Identify which cell holds the provided text, then report its (x, y) central coordinate. 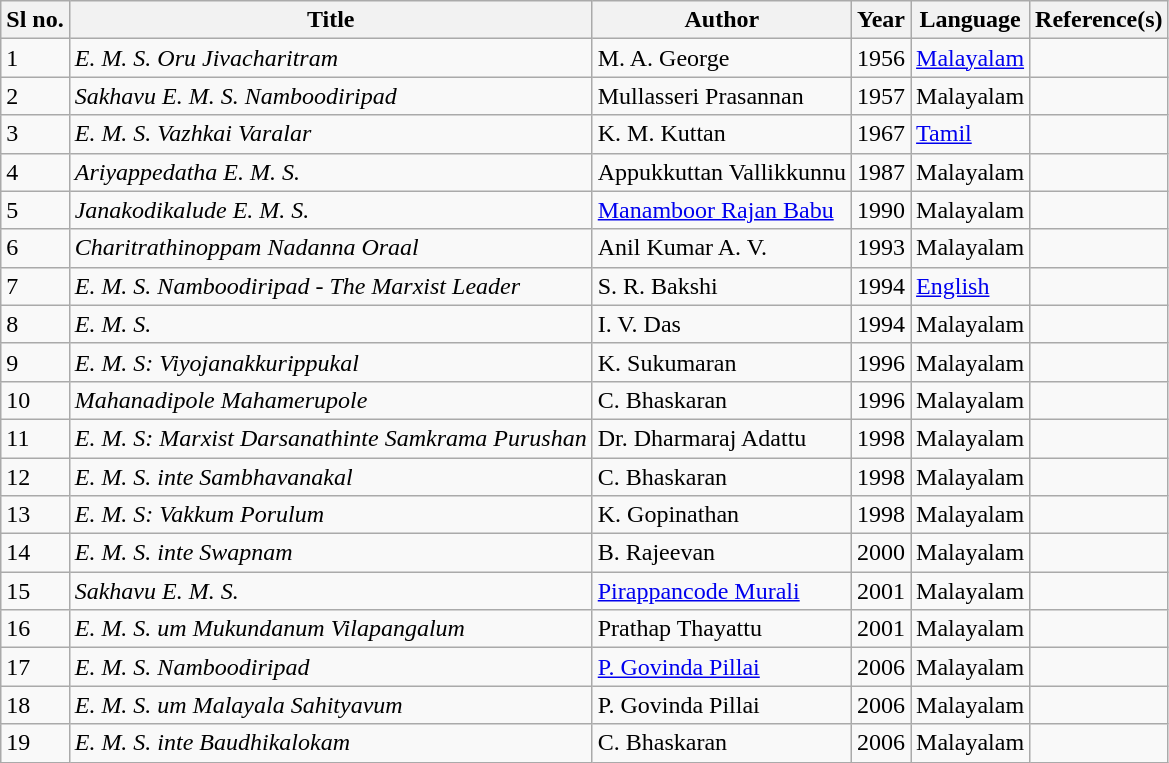
1956 (882, 58)
E. M. S: Vakkum Porulum (330, 515)
K. Sukumaran (722, 362)
E. M. S. um Malayala Sahityavum (330, 705)
1 (35, 58)
B. Rajeevan (722, 553)
Anil Kumar A. V. (722, 248)
E. M. S. Vazhkai Varalar (330, 134)
1967 (882, 134)
Dr. Dharmaraj Adattu (722, 438)
Tamil (970, 134)
16 (35, 629)
3 (35, 134)
Title (330, 20)
E. M. S. inte Baudhikalokam (330, 743)
Appukkuttan Vallikkunnu (722, 172)
I. V. Das (722, 324)
K. Gopinathan (722, 515)
Charitrathinoppam Nadanna Oraal (330, 248)
10 (35, 400)
E. M. S. um Mukundanum Vilapangalum (330, 629)
Janakodikalude E. M. S. (330, 210)
E. M. S. Namboodiripad (330, 667)
Ariyappedatha E. M. S. (330, 172)
5 (35, 210)
Year (882, 20)
15 (35, 591)
18 (35, 705)
E. M. S. inte Swapnam (330, 553)
E. M. S. Namboodiripad - The Marxist Leader (330, 286)
Sl no. (35, 20)
1957 (882, 96)
Pirappancode Murali (722, 591)
11 (35, 438)
Manamboor Rajan Babu (722, 210)
1987 (882, 172)
2000 (882, 553)
9 (35, 362)
19 (35, 743)
Mullasseri Prasannan (722, 96)
1993 (882, 248)
Sakhavu E. M. S. (330, 591)
14 (35, 553)
E. M. S. (330, 324)
Author (722, 20)
13 (35, 515)
6 (35, 248)
1990 (882, 210)
E. M. S. inte Sambhavanakal (330, 477)
12 (35, 477)
E. M. S: Marxist Darsanathinte Samkrama Purushan (330, 438)
4 (35, 172)
E. M. S: Viyojanakkurippukal (330, 362)
7 (35, 286)
English (970, 286)
17 (35, 667)
Prathap Thayattu (722, 629)
K. M. Kuttan (722, 134)
S. R. Bakshi (722, 286)
E. M. S. Oru Jivacharitram (330, 58)
Reference(s) (1100, 20)
2 (35, 96)
8 (35, 324)
Language (970, 20)
Mahanadipole Mahamerupole (330, 400)
M. A. George (722, 58)
Sakhavu E. M. S. Namboodiripad (330, 96)
